Provide the (X, Y) coordinate of the cell's center where the given text is located.  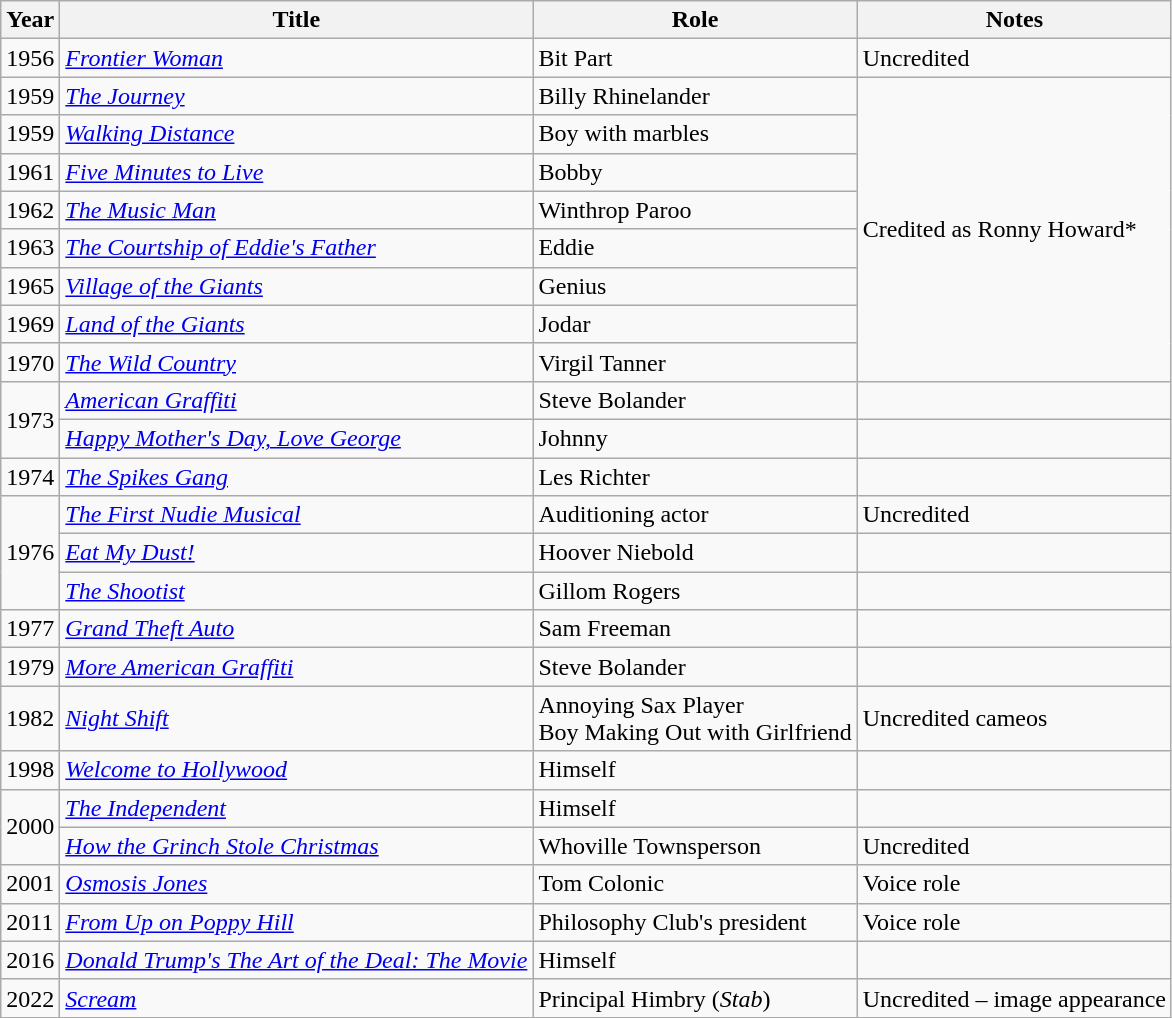
Land of the Giants (296, 324)
Donald Trump's The Art of the Deal: The Movie (296, 960)
2011 (30, 922)
Boy with marbles (695, 134)
1976 (30, 553)
Bobby (695, 172)
1974 (30, 477)
Five Minutes to Live (296, 172)
The First Nudie Musical (296, 515)
Whoville Townsperson (695, 846)
Grand Theft Auto (296, 629)
The Independent (296, 808)
Welcome to Hollywood (296, 770)
Title (296, 20)
From Up on Poppy Hill (296, 922)
Tom Colonic (695, 884)
The Music Man (296, 210)
Philosophy Club's president (695, 922)
1979 (30, 667)
Uncredited – image appearance (1014, 998)
1961 (30, 172)
1963 (30, 248)
The Spikes Gang (296, 477)
Principal Himbry (Stab) (695, 998)
1969 (30, 324)
1982 (30, 718)
Auditioning actor (695, 515)
Role (695, 20)
1998 (30, 770)
2016 (30, 960)
The Wild Country (296, 362)
Year (30, 20)
Winthrop Paroo (695, 210)
The Journey (296, 96)
Bit Part (695, 58)
Credited as Ronny Howard* (1014, 229)
Osmosis Jones (296, 884)
Happy Mother's Day, Love George (296, 438)
Gillom Rogers (695, 591)
1962 (30, 210)
The Courtship of Eddie's Father (296, 248)
Virgil Tanner (695, 362)
Billy Rhinelander (695, 96)
2022 (30, 998)
1965 (30, 286)
The Shootist (296, 591)
2001 (30, 884)
Village of the Giants (296, 286)
Eddie (695, 248)
1956 (30, 58)
1973 (30, 419)
Annoying Sax PlayerBoy Making Out with Girlfriend (695, 718)
More American Graffiti (296, 667)
Notes (1014, 20)
1970 (30, 362)
Scream (296, 998)
Les Richter (695, 477)
American Graffiti (296, 400)
1977 (30, 629)
2000 (30, 827)
Frontier Woman (296, 58)
Johnny (695, 438)
Hoover Niebold (695, 553)
How the Grinch Stole Christmas (296, 846)
Genius (695, 286)
Night Shift (296, 718)
Eat My Dust! (296, 553)
Walking Distance (296, 134)
Sam Freeman (695, 629)
Uncredited cameos (1014, 718)
Jodar (695, 324)
